Search for the cell housing the specified text and yield its (X, Y) center coordinate. 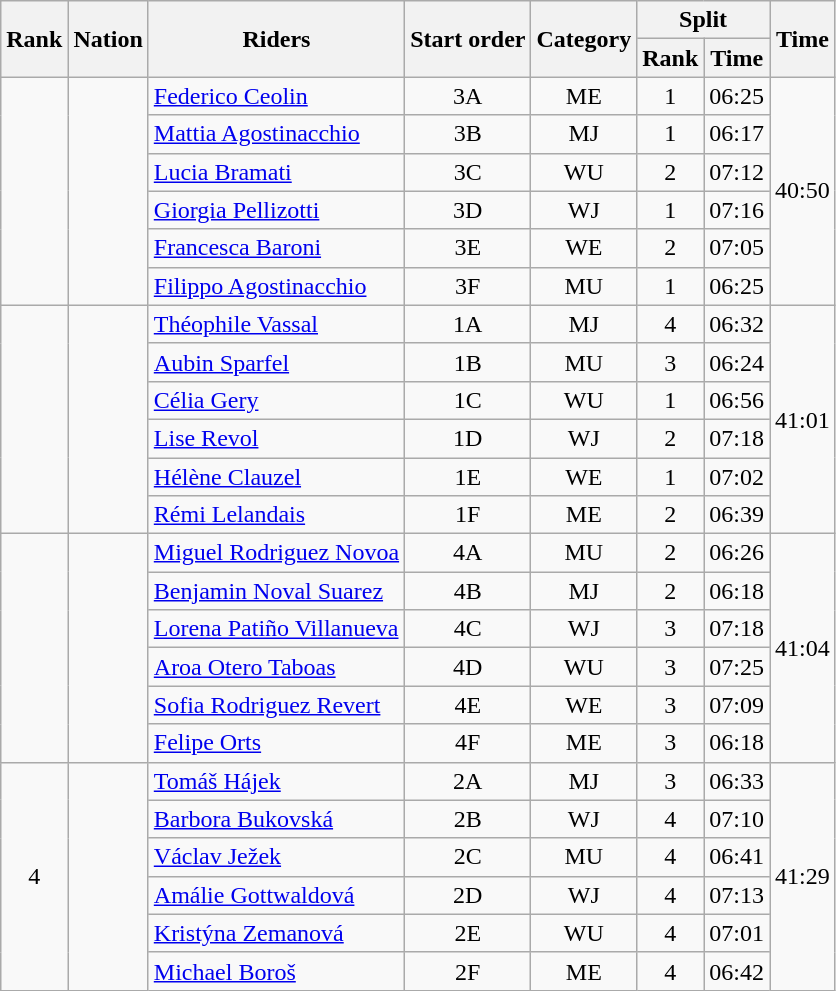
Nation (108, 39)
07:13 (737, 895)
3D (468, 210)
2A (468, 781)
Lise Revol (276, 438)
Tomáš Hájek (276, 781)
Giorgia Pellizotti (276, 210)
1E (468, 477)
2F (468, 971)
1F (468, 515)
07:01 (737, 933)
Lucia Bramati (276, 172)
3F (468, 286)
Amálie Gottwaldová (276, 895)
07:25 (737, 667)
Aubin Sparfel (276, 362)
Felipe Orts (276, 743)
4A (468, 553)
06:42 (737, 971)
06:33 (737, 781)
1D (468, 438)
Federico Ceolin (276, 96)
Célia Gery (276, 400)
41:29 (803, 876)
06:24 (737, 362)
06:56 (737, 400)
Michael Boroš (276, 971)
Sofia Rodriguez Revert (276, 705)
06:26 (737, 553)
Rémi Lelandais (276, 515)
Kristýna Zemanová (276, 933)
2E (468, 933)
Start order (468, 39)
Riders (276, 39)
3A (468, 96)
07:02 (737, 477)
07:12 (737, 172)
2B (468, 819)
Split (704, 20)
Category (584, 39)
07:10 (737, 819)
06:17 (737, 134)
Théophile Vassal (276, 324)
07:05 (737, 248)
4C (468, 629)
07:09 (737, 705)
Aroa Otero Taboas (276, 667)
06:32 (737, 324)
3B (468, 134)
4E (468, 705)
2C (468, 857)
3E (468, 248)
4D (468, 667)
1A (468, 324)
41:04 (803, 648)
Barbora Bukovská (276, 819)
1B (468, 362)
Hélène Clauzel (276, 477)
06:39 (737, 515)
1C (468, 400)
4B (468, 591)
2D (468, 895)
41:01 (803, 419)
06:41 (737, 857)
Lorena Patiño Villanueva (276, 629)
Miguel Rodriguez Novoa (276, 553)
Václav Ježek (276, 857)
4F (468, 743)
40:50 (803, 191)
Benjamin Noval Suarez (276, 591)
Filippo Agostinacchio (276, 286)
Francesca Baroni (276, 248)
Mattia Agostinacchio (276, 134)
3C (468, 172)
07:16 (737, 210)
